Provide the [x, y] coordinate of the cell's center where the given text is located.  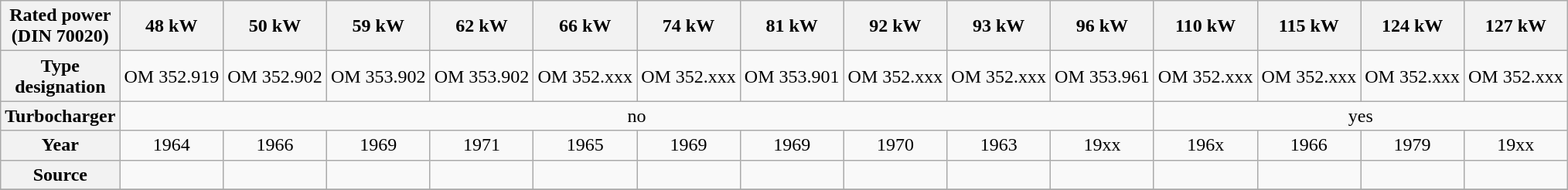
93 kW [999, 26]
96 kW [1103, 26]
OM 352.919 [172, 76]
Type designation [60, 76]
OM 352.902 [275, 76]
50 kW [275, 26]
Turbocharger [60, 116]
1979 [1413, 145]
59 kW [378, 26]
62 kW [482, 26]
1964 [172, 145]
yes [1361, 116]
Year [60, 145]
115 kW [1309, 26]
74 kW [689, 26]
110 kW [1205, 26]
no [637, 116]
124 kW [1413, 26]
66 kW [585, 26]
Source [60, 175]
1971 [482, 145]
127 kW [1515, 26]
48 kW [172, 26]
OM 353.901 [792, 76]
81 kW [792, 26]
1963 [999, 145]
1970 [895, 145]
92 kW [895, 26]
Rated power (DIN 70020) [60, 26]
196x [1205, 145]
OM 353.961 [1103, 76]
1965 [585, 145]
